Find where the given text appears and provide that cell's center as (x, y) coordinate. 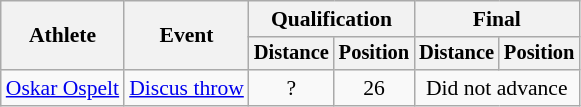
Final (496, 19)
Event (186, 36)
26 (374, 88)
? (292, 88)
Athlete (62, 36)
Qualification (332, 19)
Oskar Ospelt (62, 88)
Discus throw (186, 88)
Did not advance (496, 88)
